Provide the (x, y) coordinate of the cell's center where the given text is located.  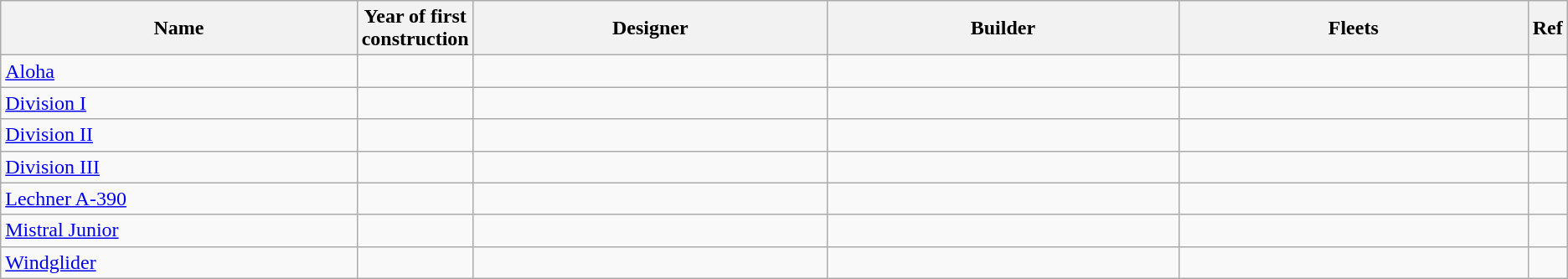
Builder (1003, 28)
Ref (1548, 28)
Designer (650, 28)
Mistral Junior (179, 230)
Name (179, 28)
Division I (179, 103)
Division III (179, 167)
Fleets (1354, 28)
Division II (179, 135)
Aloha (179, 71)
Year of first construction (415, 28)
Windglider (179, 262)
Lechner A-390 (179, 199)
